From the cell containing the given text, extract its center point as (x, y) coordinate. 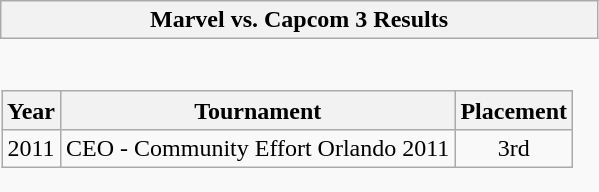
Year Tournament Placement 2011 CEO - Community Effort Orlando 2011 3rd (300, 116)
Tournament (258, 110)
Placement (514, 110)
Marvel vs. Capcom 3 Results (300, 20)
3rd (514, 148)
2011 (32, 148)
CEO - Community Effort Orlando 2011 (258, 148)
Year (32, 110)
